Capture the cell that displays the provided text and extract its [x, y] central coordinate. 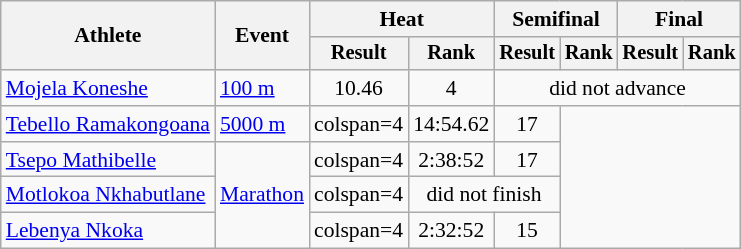
Tsepo Mathibelle [108, 160]
Tebello Ramakongoana [108, 124]
4 [451, 88]
Final [678, 19]
Heat [402, 19]
10.46 [358, 88]
did not advance [617, 88]
2:32:52 [451, 231]
Marathon [262, 196]
Mojela Koneshe [108, 88]
14:54.62 [451, 124]
15 [527, 231]
100 m [262, 88]
did not finish [484, 195]
5000 m [262, 124]
Motlokoa Nkhabutlane [108, 195]
Lebenya Nkoka [108, 231]
Event [262, 36]
2:38:52 [451, 160]
Semifinal [556, 19]
Athlete [108, 36]
